Pinpoint the cell where the given text exists, returning its (X, Y) midpoint coordinate. 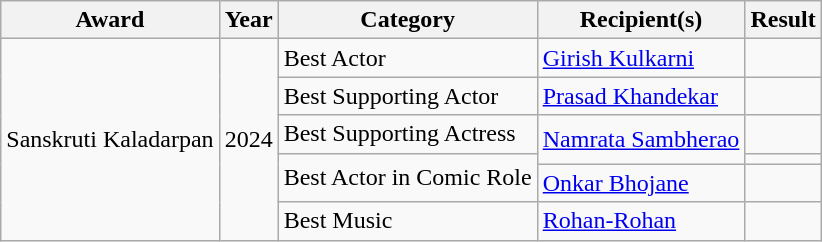
Category (408, 20)
Rohan-Rohan (641, 221)
Prasad Khandekar (641, 96)
Best Supporting Actor (408, 96)
Sanskruti Kaladarpan (110, 140)
Best Supporting Actress (408, 134)
Namrata Sambherao (641, 140)
Best Actor (408, 58)
Best Actor in Comic Role (408, 178)
Result (783, 20)
Year (248, 20)
2024 (248, 140)
Award (110, 20)
Girish Kulkarni (641, 58)
Onkar Bhojane (641, 183)
Best Music (408, 221)
Recipient(s) (641, 20)
